Output the [X, Y] coordinate of the center of the cell containing the given text.  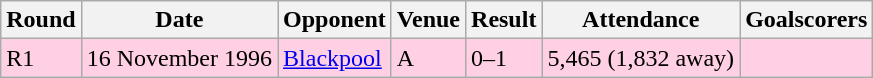
Blackpool [335, 58]
0–1 [504, 58]
R1 [41, 58]
Attendance [641, 20]
16 November 1996 [179, 58]
Result [504, 20]
Round [41, 20]
Opponent [335, 20]
5,465 (1,832 away) [641, 58]
Venue [428, 20]
Date [179, 20]
Goalscorers [806, 20]
A [428, 58]
